From the cell containing the given text, extract its center point as [X, Y] coordinate. 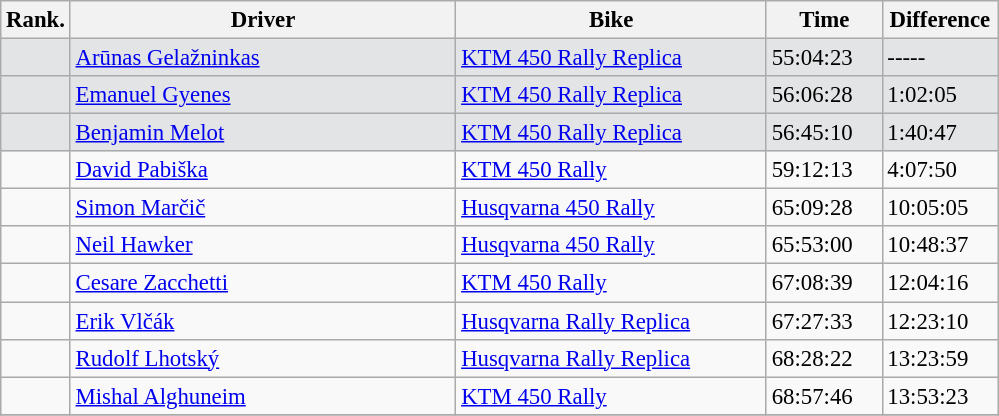
Mishal Alghuneim [263, 396]
12:23:10 [940, 321]
13:53:23 [940, 396]
Rank. [36, 20]
68:28:22 [824, 358]
1:40:47 [940, 133]
59:12:13 [824, 170]
Simon Marčič [263, 208]
1:02:05 [940, 95]
67:27:33 [824, 321]
68:57:46 [824, 396]
Rudolf Lhotský [263, 358]
Bike [612, 20]
Driver [263, 20]
12:04:16 [940, 283]
4:07:50 [940, 170]
10:05:05 [940, 208]
----- [940, 58]
Neil Hawker [263, 245]
David Pabiška [263, 170]
10:48:37 [940, 245]
65:53:00 [824, 245]
Benjamin Melot [263, 133]
Cesare Zacchetti [263, 283]
65:09:28 [824, 208]
Difference [940, 20]
Arūnas Gelažninkas [263, 58]
56:45:10 [824, 133]
13:23:59 [940, 358]
67:08:39 [824, 283]
55:04:23 [824, 58]
Time [824, 20]
Emanuel Gyenes [263, 95]
Erik Vlčák [263, 321]
56:06:28 [824, 95]
